For the text-containing cell, return its midpoint in [x, y] coordinate format. 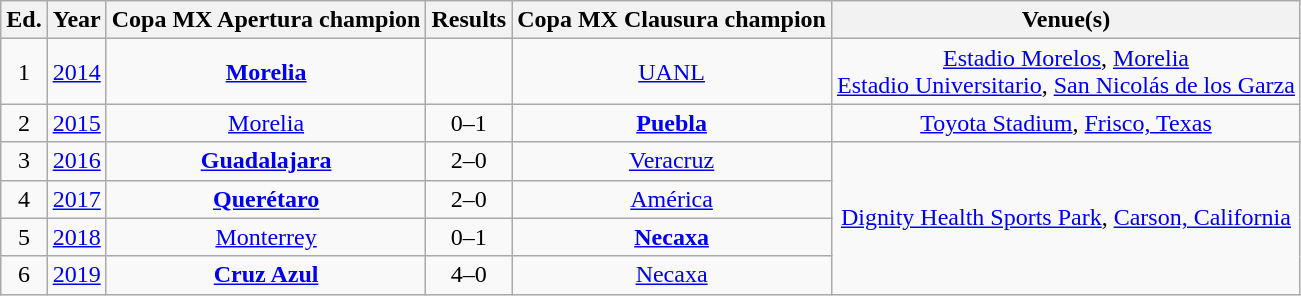
Guadalajara [266, 161]
Venue(s) [1066, 20]
2016 [76, 161]
Toyota Stadium, Frisco, Texas [1066, 123]
6 [24, 275]
2017 [76, 199]
Results [469, 20]
2018 [76, 237]
Ed. [24, 20]
4 [24, 199]
2014 [76, 72]
América [672, 199]
Year [76, 20]
1 [24, 72]
3 [24, 161]
2 [24, 123]
Querétaro [266, 199]
Monterrey [266, 237]
5 [24, 237]
4–0 [469, 275]
2015 [76, 123]
Cruz Azul [266, 275]
2019 [76, 275]
Puebla [672, 123]
Copa MX Apertura champion [266, 20]
Veracruz [672, 161]
UANL [672, 72]
Copa MX Clausura champion [672, 20]
Estadio Morelos, MoreliaEstadio Universitario, San Nicolás de los Garza [1066, 72]
Dignity Health Sports Park, Carson, California [1066, 218]
